Scan for the cell matching the given text and deliver its [x, y] coordinate at center. 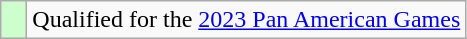
Qualified for the 2023 Pan American Games [246, 20]
